Locate the cell with the specified text and output its (x, y) center coordinate. 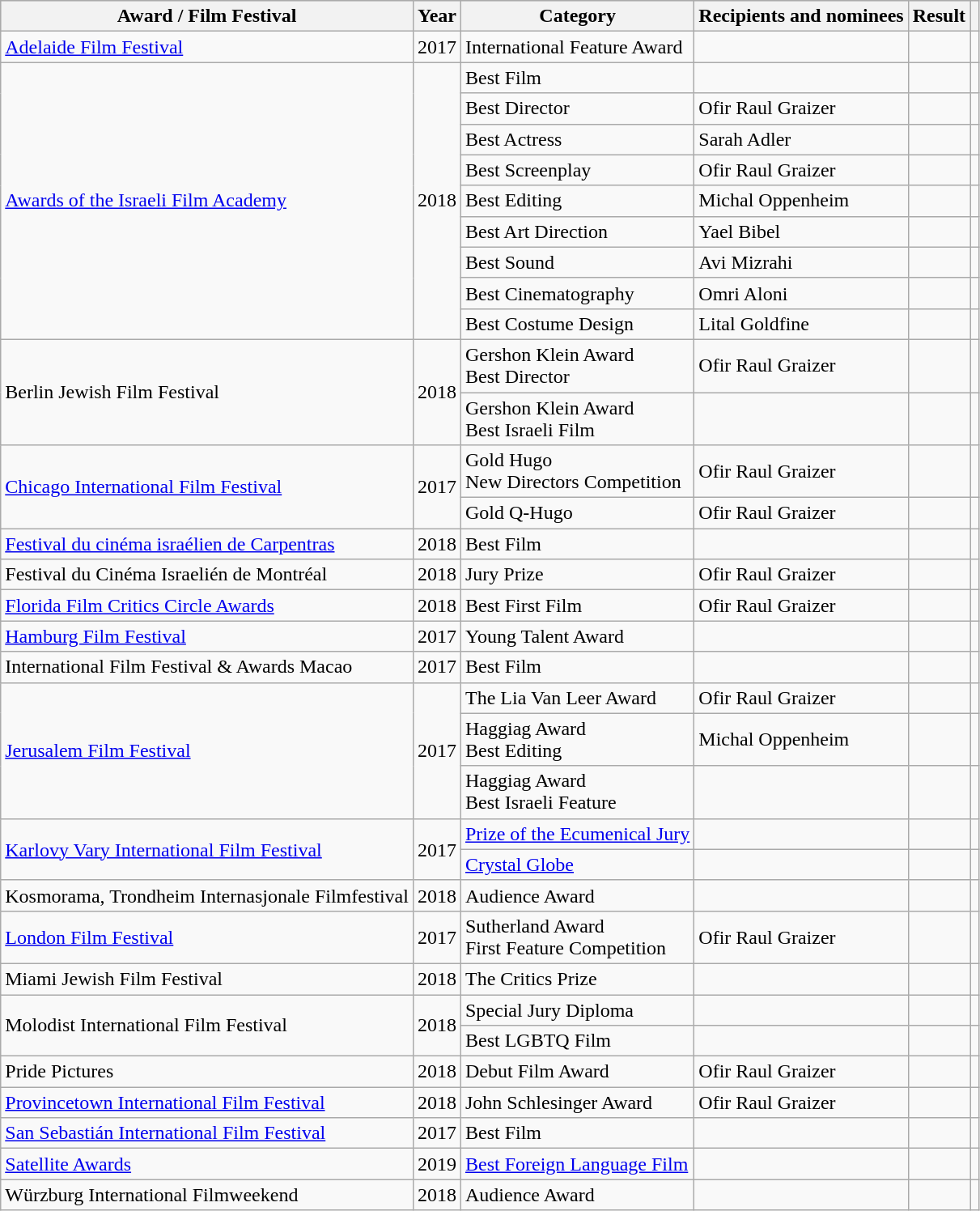
Best Art Direction (577, 232)
Jury Prize (577, 575)
Kosmorama, Trondheim Internasjonale Filmfestival (207, 895)
Best Foreign Language Film (577, 1164)
Miami Jewish Film Festival (207, 979)
Year (437, 16)
Omri Aloni (801, 293)
Sutherland AwardFirst Feature Competition (577, 937)
Lital Goldfine (801, 324)
International Feature Award (577, 47)
Karlovy Vary International Film Festival (207, 849)
Gold Q-Hugo (577, 513)
Festival du cinéma israélien de Carpentras (207, 544)
Best Cinematography (577, 293)
Molodist International Film Festival (207, 1025)
Best Director (577, 108)
Satellite Awards (207, 1164)
London Film Festival (207, 937)
Gold HugoNew Directors Competition (577, 471)
Prize of the Ecumenical Jury (577, 834)
Best Sound (577, 262)
Category (577, 16)
Avi Mizrahi (801, 262)
Chicago International Film Festival (207, 487)
Best LGBTQ Film (577, 1041)
Best Screenplay (577, 170)
Festival du Cinéma Israelién de Montréal (207, 575)
The Lia Van Leer Award (577, 698)
Best First Film (577, 605)
Jerusalem Film Festival (207, 750)
Award / Film Festival (207, 16)
Haggiag AwardBest Editing (577, 740)
Provincetown International Film Festival (207, 1103)
San Sebastián International Film Festival (207, 1133)
Adelaide Film Festival (207, 47)
Haggiag AwardBest Israeli Feature (577, 792)
Würzburg International Filmweekend (207, 1195)
Hamburg Film Festival (207, 636)
Pride Pictures (207, 1072)
Best Editing (577, 201)
Young Talent Award (577, 636)
Recipients and nominees (801, 16)
Best Actress (577, 139)
Result (939, 16)
Gershon Klein AwardBest Israeli Film (577, 418)
Crystal Globe (577, 865)
The Critics Prize (577, 979)
International Film Festival & Awards Macao (207, 667)
Berlin Jewish Film Festival (207, 392)
Special Jury Diploma (577, 1009)
2019 (437, 1164)
Florida Film Critics Circle Awards (207, 605)
Debut Film Award (577, 1072)
John Schlesinger Award (577, 1103)
Gershon Klein AwardBest Director (577, 366)
Sarah Adler (801, 139)
Awards of the Israeli Film Academy (207, 201)
Best Costume Design (577, 324)
Yael Bibel (801, 232)
